Return the (X, Y) coordinate for the center point of the cell that contains the specified text.  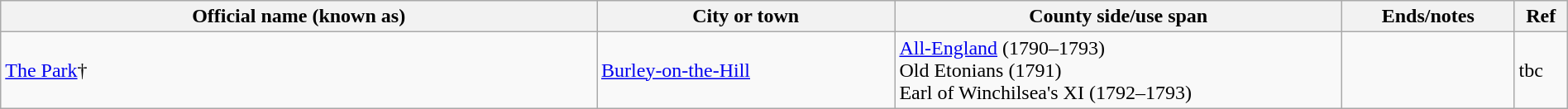
City or town (746, 17)
County side/use span (1118, 17)
Ends/notes (1427, 17)
Official name (known as) (299, 17)
The Park† (299, 70)
Burley-on-the-Hill (746, 70)
Ref (1541, 17)
All-England (1790–1793)Old Etonians (1791) Earl of Winchilsea's XI (1792–1793) (1118, 70)
tbc (1541, 70)
